Search for the cell housing the specified text and yield its (x, y) center coordinate. 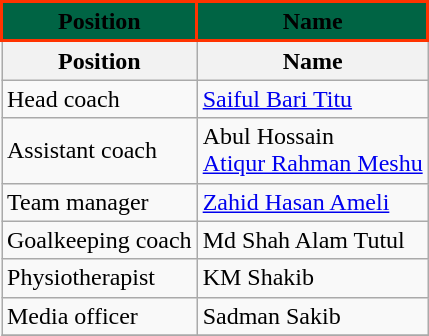
KM Shakib (312, 278)
Head coach (100, 99)
Sadman Sakib (312, 316)
Abul Hossain Atiqur Rahman Meshu (312, 150)
Saiful Bari Titu (312, 99)
Media officer (100, 316)
Zahid Hasan Ameli (312, 202)
Goalkeeping coach (100, 240)
Physiotherapist (100, 278)
Assistant coach (100, 150)
Team manager (100, 202)
Md Shah Alam Tutul (312, 240)
